Return [X, Y] of the center of cell containing provided text 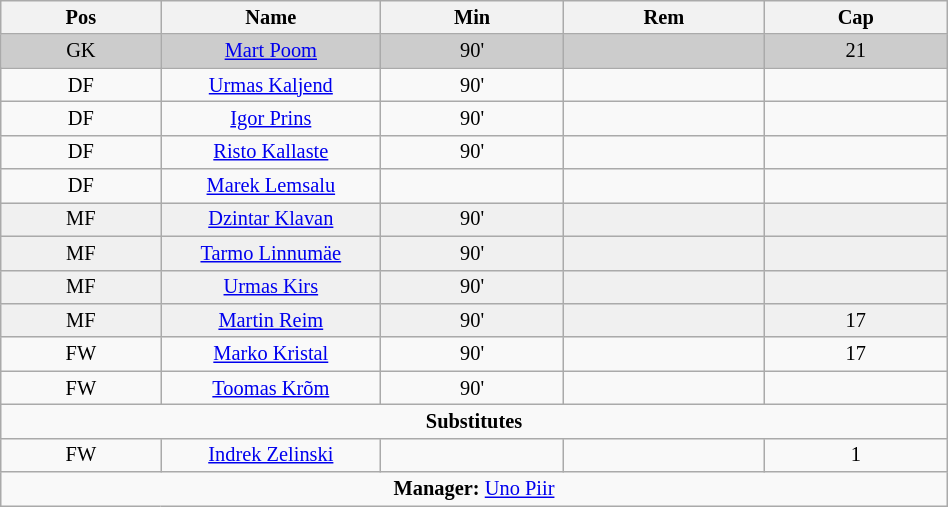
Manager: Uno Piir [474, 489]
Substitutes [474, 421]
Dzintar Klavan [271, 219]
1 [856, 455]
Urmas Kaljend [271, 85]
Indrek Zelinski [271, 455]
Cap [856, 17]
Name [271, 17]
Risto Kallaste [271, 152]
Marek Lemsalu [271, 186]
Pos [81, 17]
Toomas Krõm [271, 388]
Urmas Kirs [271, 287]
Min [472, 17]
Rem [664, 17]
Mart Poom [271, 51]
Martin Reim [271, 320]
Marko Kristal [271, 354]
Tarmo Linnumäe [271, 253]
21 [856, 51]
Igor Prins [271, 118]
GK [81, 51]
